Provide the (X, Y) coordinate of the cell's center where the given text is located.  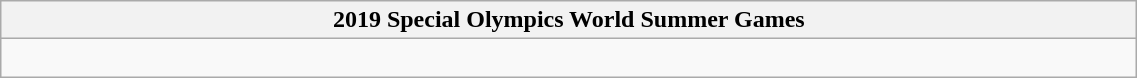
2019 Special Olympics World Summer Games (569, 20)
